Identify which cell holds the provided text, then report its [x, y] central coordinate. 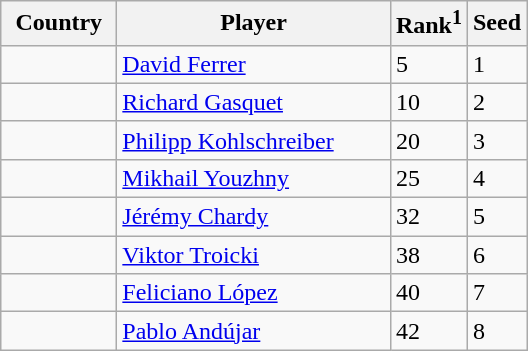
Viktor Troicki [254, 255]
32 [428, 217]
40 [428, 293]
4 [496, 178]
1 [496, 64]
6 [496, 255]
Rank1 [428, 24]
25 [428, 178]
38 [428, 255]
Country [59, 24]
2 [496, 102]
42 [428, 331]
Player [254, 24]
Richard Gasquet [254, 102]
Philipp Kohlschreiber [254, 140]
20 [428, 140]
Mikhail Youzhny [254, 178]
7 [496, 293]
David Ferrer [254, 64]
Jérémy Chardy [254, 217]
8 [496, 331]
Feliciano López [254, 293]
3 [496, 140]
Seed [496, 24]
10 [428, 102]
Pablo Andújar [254, 331]
